Scan for the cell matching the given text and deliver its [X, Y] coordinate at center. 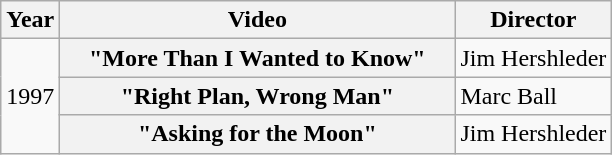
1997 [30, 96]
Director [534, 20]
"Asking for the Moon" [258, 134]
Year [30, 20]
Video [258, 20]
"More Than I Wanted to Know" [258, 58]
Marc Ball [534, 96]
"Right Plan, Wrong Man" [258, 96]
